Capture the cell that displays the provided text and extract its (x, y) central coordinate. 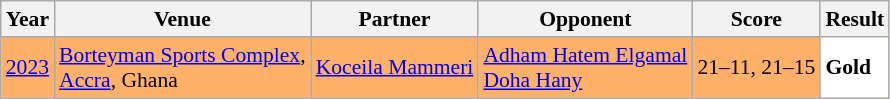
Result (854, 19)
Partner (395, 19)
Year (28, 19)
21–11, 21–15 (756, 68)
Adham Hatem Elgamal Doha Hany (585, 68)
Borteyman Sports Complex,Accra, Ghana (182, 68)
Koceila Mammeri (395, 68)
2023 (28, 68)
Gold (854, 68)
Score (756, 19)
Venue (182, 19)
Opponent (585, 19)
